Extract the [X, Y] coordinate from the center of the cell holding the provided text.  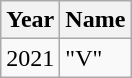
Year [30, 20]
Name [96, 20]
2021 [30, 58]
"V" [96, 58]
